Search for the cell housing the specified text and yield its [X, Y] center coordinate. 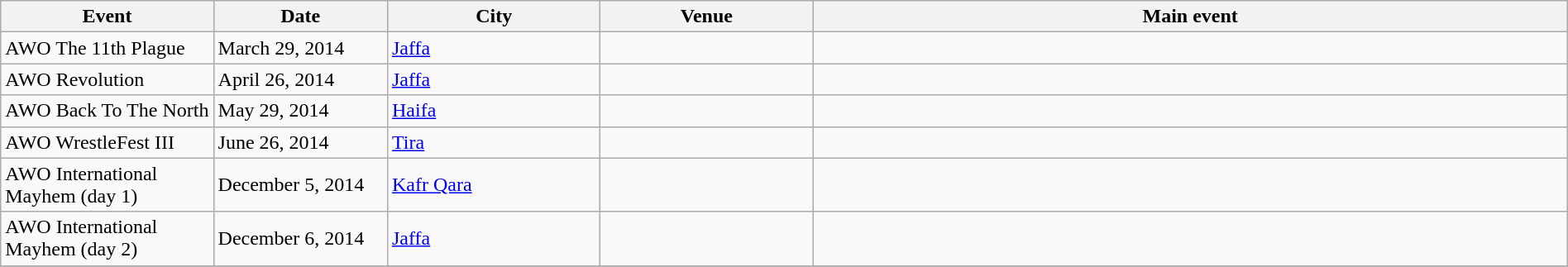
AWO The 11th Plague [108, 48]
Kafr Qara [493, 185]
AWO International Mayhem (day 1) [108, 185]
Venue [706, 17]
June 26, 2014 [300, 142]
December 5, 2014 [300, 185]
December 6, 2014 [300, 238]
AWO Revolution [108, 79]
AWO Back To The North [108, 111]
Main event [1190, 17]
Tira [493, 142]
Date [300, 17]
AWO WrestleFest III [108, 142]
AWO International Mayhem (day 2) [108, 238]
March 29, 2014 [300, 48]
May 29, 2014 [300, 111]
Haifa [493, 111]
April 26, 2014 [300, 79]
City [493, 17]
Event [108, 17]
